Output the (X, Y) coordinate of the center of the cell containing the given text.  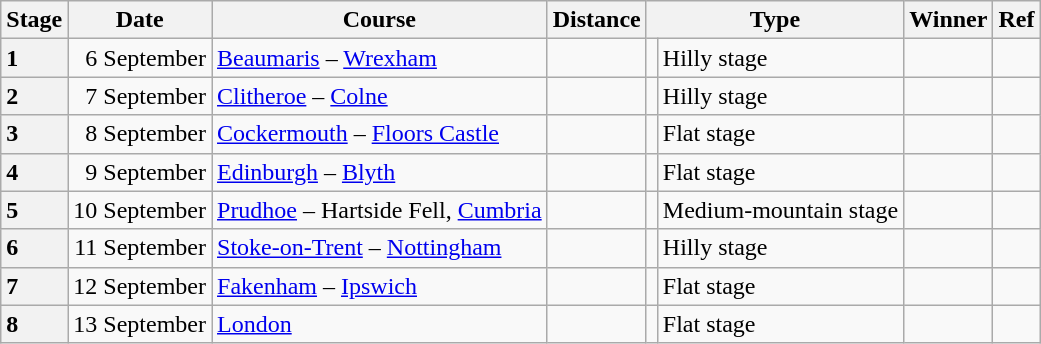
1 (34, 58)
7 (34, 286)
Medium-mountain stage (780, 210)
6 September (140, 58)
Stage (34, 20)
Fakenham – Ipswich (380, 286)
13 September (140, 324)
Prudhoe – Hartside Fell, Cumbria (380, 210)
Clitheroe – Colne (380, 96)
Beaumaris – Wrexham (380, 58)
8 September (140, 134)
Ref (1016, 20)
8 (34, 324)
Winner (948, 20)
10 September (140, 210)
11 September (140, 248)
Course (380, 20)
5 (34, 210)
London (380, 324)
Type (774, 20)
3 (34, 134)
Stoke-on-Trent – Nottingham (380, 248)
12 September (140, 286)
Distance (596, 20)
Date (140, 20)
Edinburgh – Blyth (380, 172)
2 (34, 96)
4 (34, 172)
9 September (140, 172)
Cockermouth – Floors Castle (380, 134)
6 (34, 248)
7 September (140, 96)
